Pinpoint the cell where the given text exists, returning its [X, Y] midpoint coordinate. 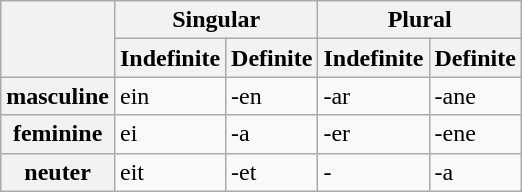
-et [272, 172]
ein [170, 96]
feminine [58, 134]
ei [170, 134]
neuter [58, 172]
Singular [216, 20]
-ane [475, 96]
Plural [420, 20]
masculine [58, 96]
-ar [374, 96]
-en [272, 96]
-er [374, 134]
- [374, 172]
-ene [475, 134]
eit [170, 172]
